Search for the cell housing the specified text and yield its (x, y) center coordinate. 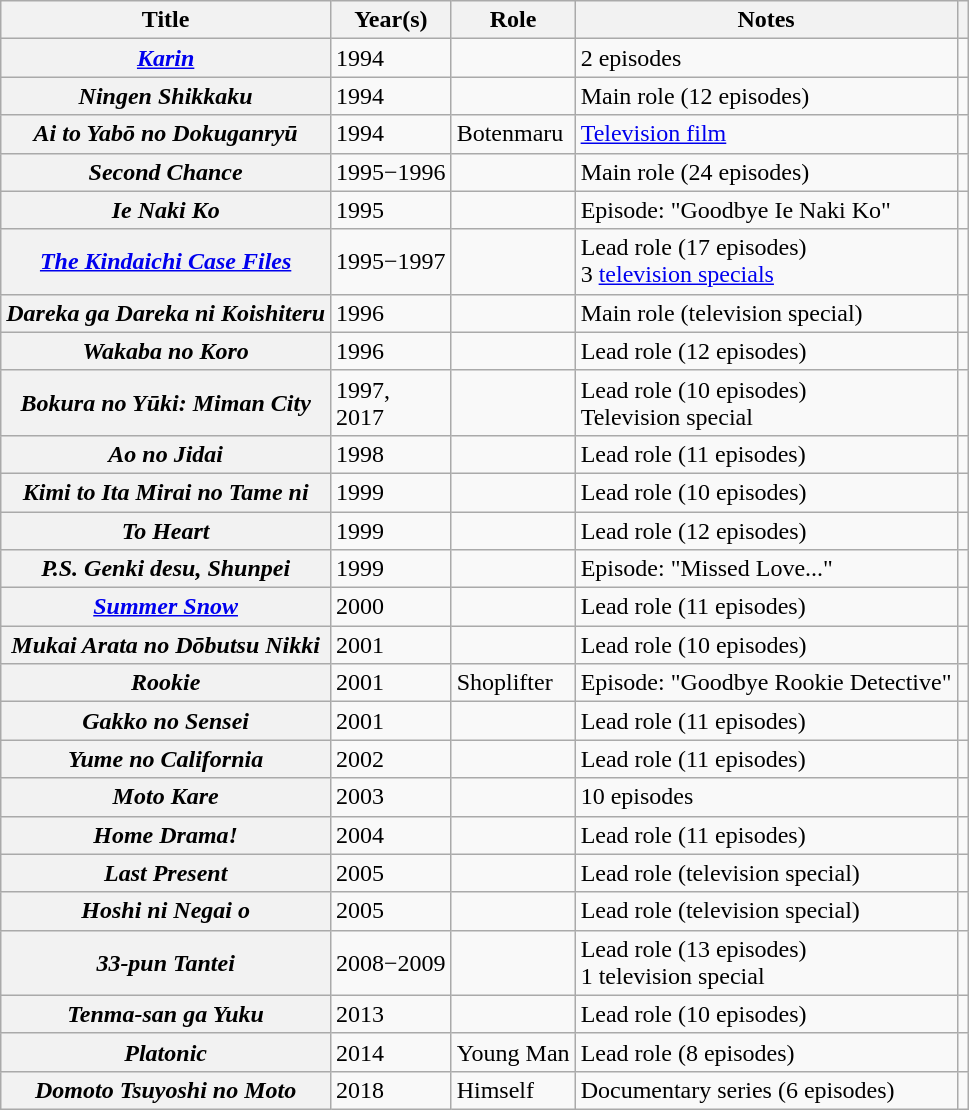
Ao no Jidai (166, 454)
2014 (392, 1052)
To Heart (166, 531)
Wakaba no Koro (166, 351)
1995 (392, 210)
Summer Snow (166, 607)
Documentary series (6 episodes) (766, 1090)
Ie Naki Ko (166, 210)
33-pun Tantei (166, 962)
Year(s) (392, 20)
2003 (392, 797)
Young Man (513, 1052)
P.S. Genki desu, Shunpei (166, 569)
Title (166, 20)
2018 (392, 1090)
Lead role (10 episodes)Television special (766, 402)
Episode: "Missed Love..." (766, 569)
Bokura no Yūki: Miman City (166, 402)
Rookie (166, 683)
Moto Kare (166, 797)
Episode: "Goodbye Rookie Detective" (766, 683)
Ai to Yabō no Dokuganryū (166, 134)
10 episodes (766, 797)
2013 (392, 1014)
Home Drama! (166, 835)
Platonic (166, 1052)
Ningen Shikkaku (166, 96)
Karin (166, 58)
1995−1996 (392, 172)
Episode: "Goodbye Ie Naki Ko" (766, 210)
Role (513, 20)
Kimi to Ita Mirai no Tame ni (166, 492)
Shoplifter (513, 683)
2000 (392, 607)
Domoto Tsuyoshi no Moto (166, 1090)
Main role (24 episodes) (766, 172)
Botenmaru (513, 134)
1997,2017 (392, 402)
2 episodes (766, 58)
Yume no California (166, 759)
Main role (television special) (766, 313)
Last Present (166, 873)
Lead role (8 episodes) (766, 1052)
Dareka ga Dareka ni Koishiteru (166, 313)
Main role (12 episodes) (766, 96)
2004 (392, 835)
Television film (766, 134)
1995−1997 (392, 262)
Mukai Arata no Dōbutsu Nikki (166, 645)
Lead role (13 episodes)1 television special (766, 962)
Notes (766, 20)
Lead role (17 episodes)3 television specials (766, 262)
Second Chance (166, 172)
Tenma-san ga Yuku (166, 1014)
2008−2009 (392, 962)
1998 (392, 454)
The Kindaichi Case Files (166, 262)
Gakko no Sensei (166, 721)
Himself (513, 1090)
Hoshi ni Negai o (166, 911)
2002 (392, 759)
